Output the (x, y) coordinate of the center of the cell containing the given text.  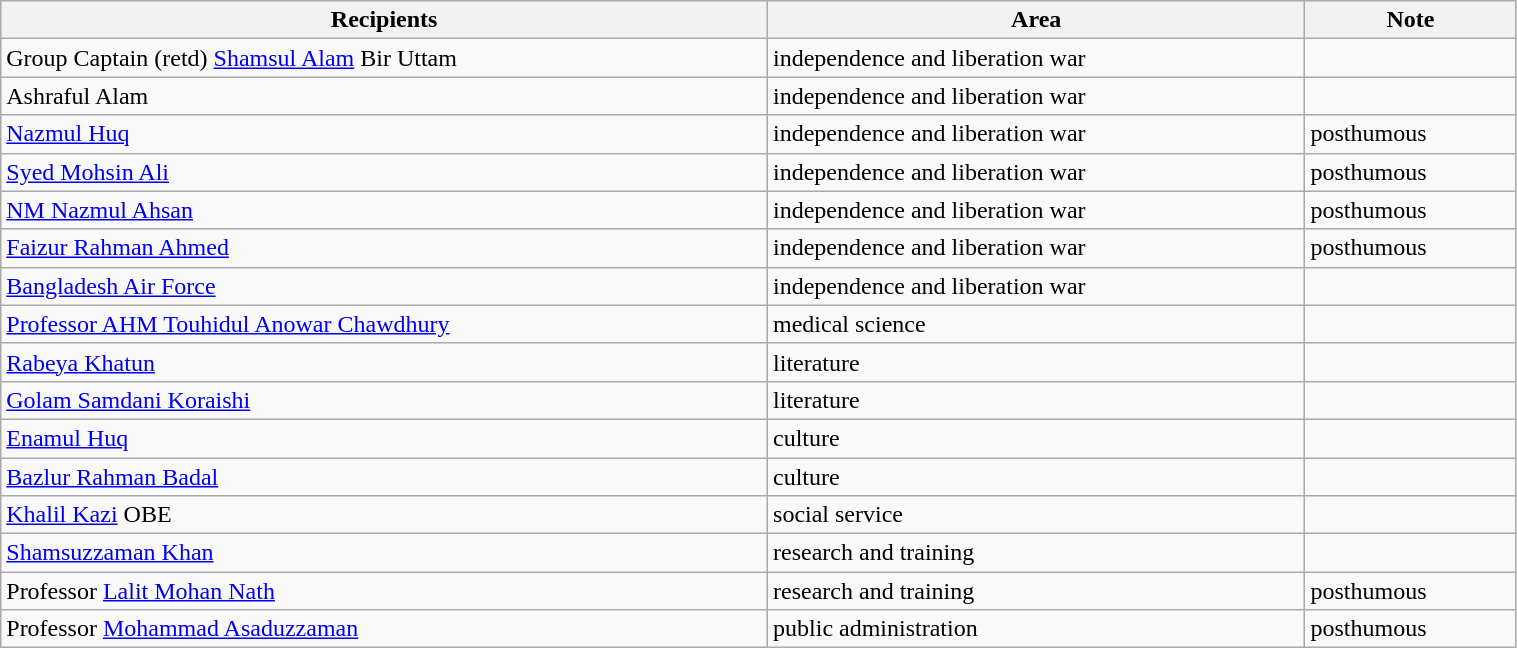
Bazlur Rahman Badal (384, 477)
Golam Samdani Koraishi (384, 400)
medical science (1036, 324)
Ashraful Alam (384, 96)
public administration (1036, 629)
social service (1036, 515)
Rabeya Khatun (384, 362)
Shamsuzzaman Khan (384, 553)
Recipients (384, 20)
Group Captain (retd) Shamsul Alam Bir Uttam (384, 58)
Nazmul Huq (384, 134)
Professor AHM Touhidul Anowar Chawdhury (384, 324)
Bangladesh Air Force (384, 286)
Faizur Rahman Ahmed (384, 248)
NM Nazmul Ahsan (384, 210)
Area (1036, 20)
Note (1410, 20)
Syed Mohsin Ali (384, 172)
Professor Mohammad Asaduzzaman (384, 629)
Professor Lalit Mohan Nath (384, 591)
Khalil Kazi OBE (384, 515)
Enamul Huq (384, 438)
